Pinpoint the cell where the given text exists, returning its (x, y) midpoint coordinate. 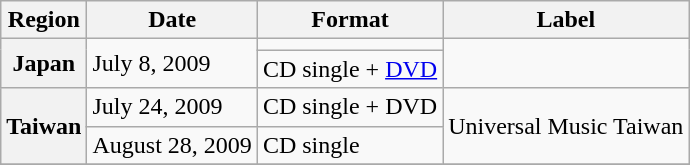
Label (566, 20)
Japan (44, 64)
Region (44, 20)
CD single (350, 145)
Universal Music Taiwan (566, 126)
July 8, 2009 (172, 64)
Format (350, 20)
Taiwan (44, 126)
Date (172, 20)
August 28, 2009 (172, 145)
July 24, 2009 (172, 107)
